Pinpoint the cell where the given text exists, returning its (x, y) midpoint coordinate. 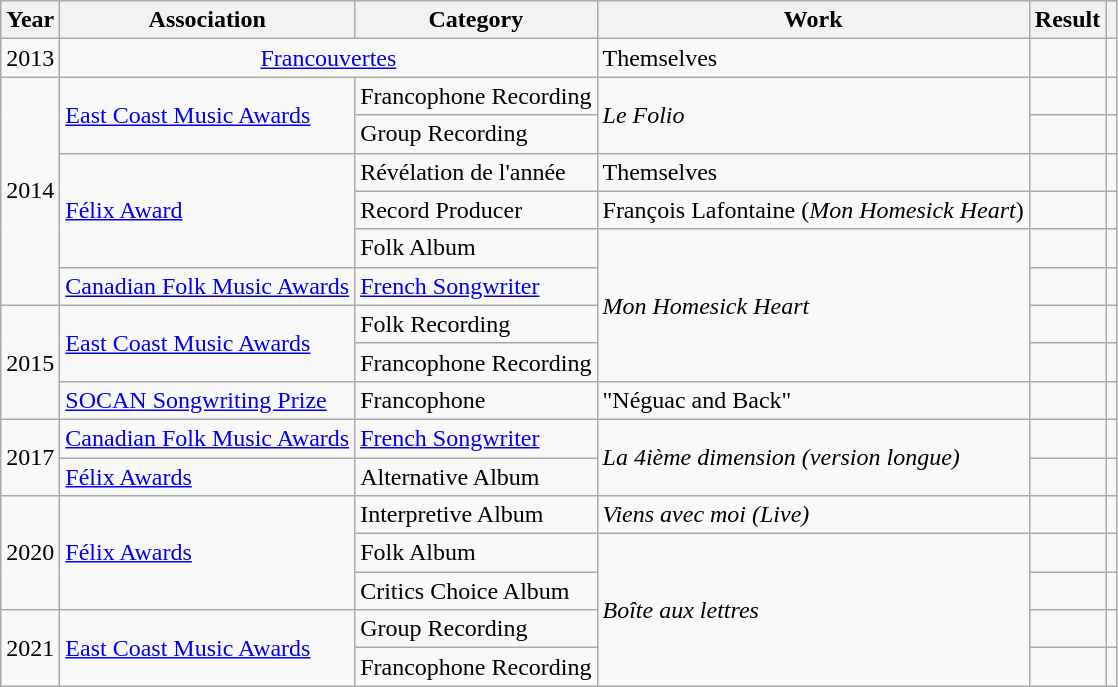
2014 (30, 191)
Association (208, 20)
2021 (30, 648)
Interpretive Album (476, 515)
Result (1067, 20)
2013 (30, 58)
Alternative Album (476, 477)
Francophone (476, 400)
2020 (30, 553)
Mon Homesick Heart (813, 305)
Francouvertes (328, 58)
Work (813, 20)
2015 (30, 362)
Boîte aux lettres (813, 610)
Category (476, 20)
2017 (30, 457)
Viens avec moi (Live) (813, 515)
"Néguac and Back" (813, 400)
Révélation de l'année (476, 172)
Record Producer (476, 210)
Folk Recording (476, 324)
Critics Choice Album (476, 591)
SOCAN Songwriting Prize (208, 400)
Félix Award (208, 210)
La 4ième dimension (version longue) (813, 457)
Le Folio (813, 115)
Year (30, 20)
François Lafontaine (Mon Homesick Heart) (813, 210)
